Return (x, y) of the center of cell containing provided text 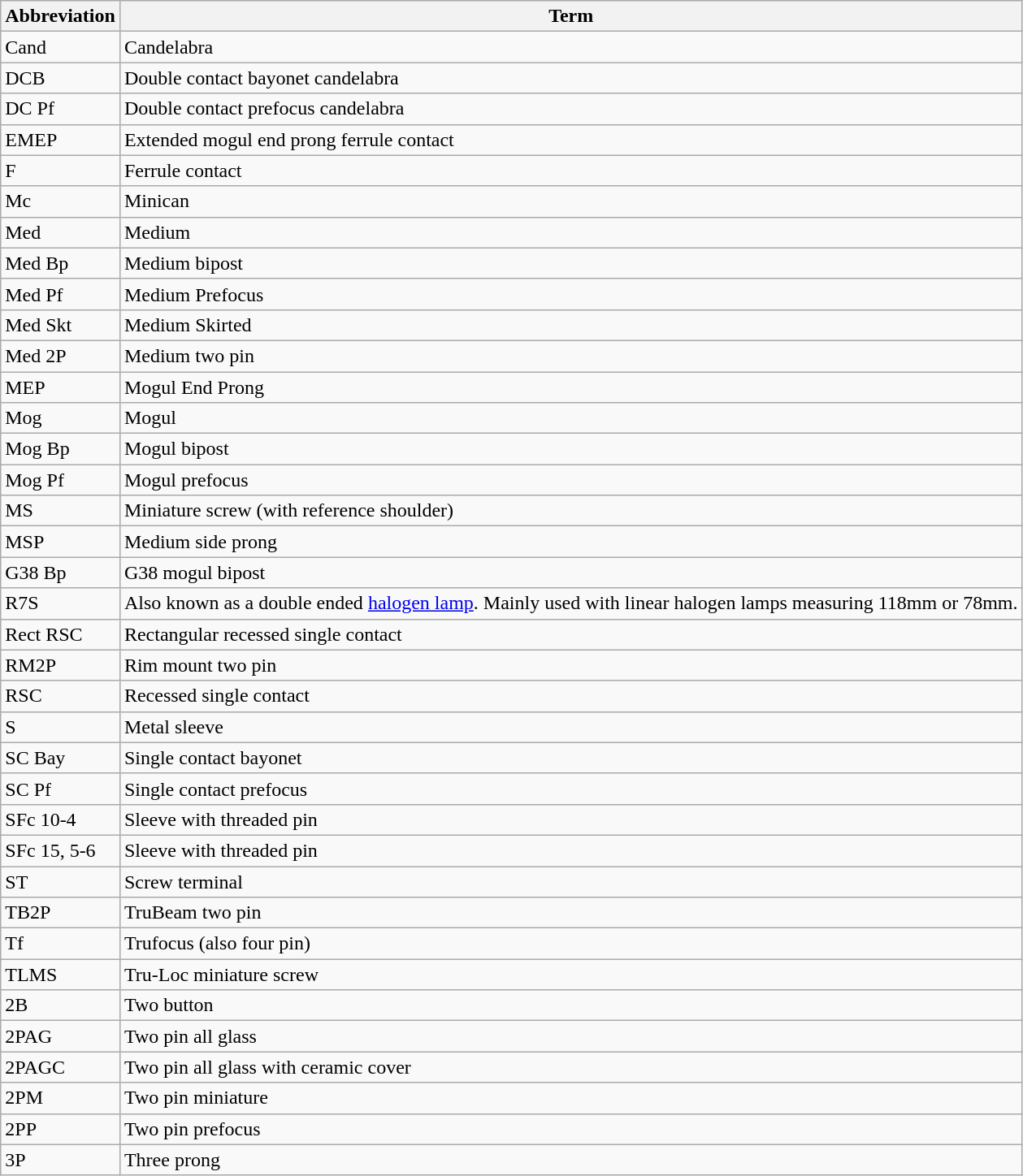
Also known as a double ended halogen lamp. Mainly used with linear halogen lamps measuring 118mm or 78mm. (570, 603)
Medium side prong (570, 542)
Med Skt (60, 325)
2PAG (60, 1036)
Mog Bp (60, 449)
RSC (60, 696)
TLMS (60, 975)
DCB (60, 78)
Medium Prefocus (570, 294)
Mc (60, 201)
Screw terminal (570, 881)
R7S (60, 603)
F (60, 171)
Trufocus (also four pin) (570, 944)
Mogul bipost (570, 449)
Tf (60, 944)
2PM (60, 1098)
TruBeam two pin (570, 913)
Ferrule contact (570, 171)
SC Pf (60, 789)
MS (60, 511)
Extended mogul end prong ferrule contact (570, 140)
Recessed single contact (570, 696)
Two button (570, 1005)
Rectangular recessed single contact (570, 634)
Miniature screw (with reference shoulder) (570, 511)
Medium two pin (570, 356)
MEP (60, 387)
Single contact prefocus (570, 789)
Mogul End Prong (570, 387)
2PAGC (60, 1067)
EMEP (60, 140)
SFc 15, 5-6 (60, 850)
G38 mogul bipost (570, 573)
Mog (60, 418)
Med Pf (60, 294)
Metal sleeve (570, 727)
Med (60, 232)
Two pin miniature (570, 1098)
SC Bay (60, 758)
Double contact bayonet candelabra (570, 78)
SFc 10-4 (60, 819)
Term (570, 16)
Mog Pf (60, 480)
3P (60, 1160)
MSP (60, 542)
G38 Bp (60, 573)
Med Bp (60, 263)
Medium Skirted (570, 325)
Rim mount two pin (570, 665)
DC Pf (60, 109)
Cand (60, 47)
Tru-Loc miniature screw (570, 975)
TB2P (60, 913)
Candelabra (570, 47)
Double contact prefocus candelabra (570, 109)
RM2P (60, 665)
Medium bipost (570, 263)
Two pin prefocus (570, 1129)
2PP (60, 1129)
Minican (570, 201)
Med 2P (60, 356)
S (60, 727)
2B (60, 1005)
Two pin all glass (570, 1036)
Three prong (570, 1160)
Abbreviation (60, 16)
Medium (570, 232)
ST (60, 881)
Mogul (570, 418)
Two pin all glass with ceramic cover (570, 1067)
Rect RSC (60, 634)
Single contact bayonet (570, 758)
Mogul prefocus (570, 480)
